Output the (x, y) coordinate of the center of the cell containing the given text.  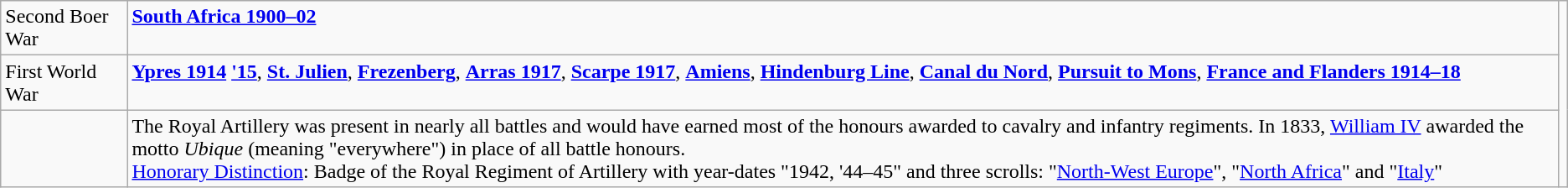
South Africa 1900–02 (843, 29)
Second Boer War (64, 29)
Ypres 1914 '15, St. Julien, Frezenberg, Arras 1917, Scarpe 1917, Amiens, Hindenburg Line, Canal du Nord, Pursuit to Mons, France and Flanders 1914–18 (843, 82)
First World War (64, 82)
